Scan for the cell matching the given text and deliver its [x, y] coordinate at center. 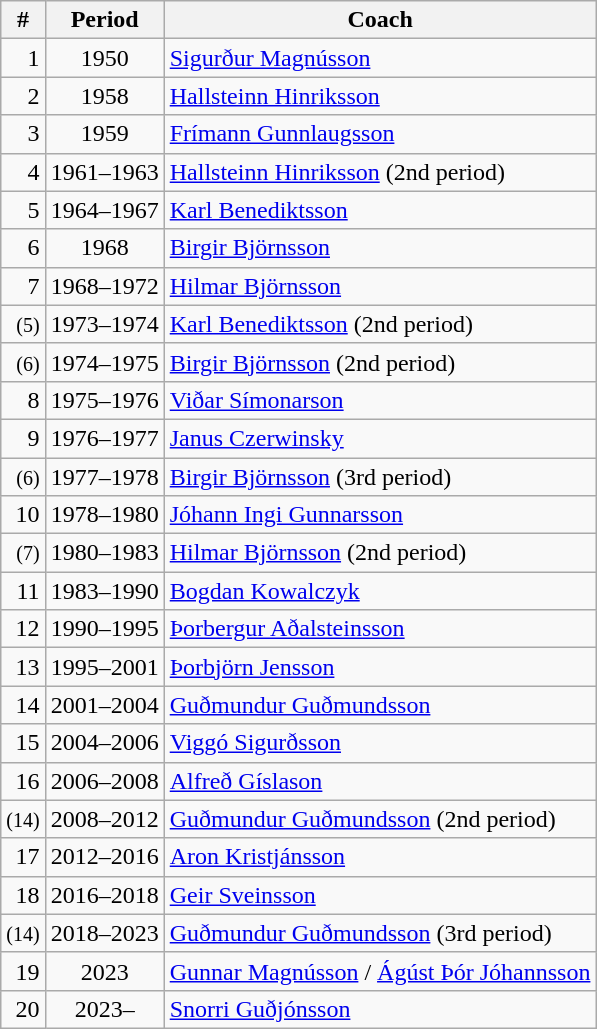
8 [23, 400]
Karl Benediktsson (2nd period) [380, 324]
Birgir Björnsson (3rd period) [380, 477]
1964–1967 [104, 210]
Þorbergur Aðalsteinsson [380, 629]
2012–2016 [104, 857]
13 [23, 667]
1995–2001 [104, 667]
1983–1990 [104, 591]
# [23, 20]
1974–1975 [104, 362]
Alfreð Gíslason [380, 781]
10 [23, 515]
19 [23, 971]
2004–2006 [104, 743]
11 [23, 591]
9 [23, 438]
Birgir Björnsson [380, 248]
1990–1995 [104, 629]
Hilmar Björnsson (2nd period) [380, 553]
1968–1972 [104, 286]
14 [23, 705]
7 [23, 286]
Jóhann Ingi Gunnarsson [380, 515]
6 [23, 248]
Aron Kristjánsson [380, 857]
1950 [104, 58]
2008–2012 [104, 819]
5 [23, 210]
Guðmundur Guðmundsson [380, 705]
1958 [104, 96]
Gunnar Magnússon / Ágúst Þór Jóhannsson [380, 971]
Bogdan Kowalczyk [380, 591]
17 [23, 857]
1968 [104, 248]
4 [23, 172]
Viðar Símonarson [380, 400]
Janus Czerwinsky [380, 438]
Hilmar Björnsson [380, 286]
1973–1974 [104, 324]
Birgir Björnsson (2nd period) [380, 362]
1959 [104, 134]
16 [23, 781]
Þorbjörn Jensson [380, 667]
1961–1963 [104, 172]
Karl Benediktsson [380, 210]
Coach [380, 20]
Period [104, 20]
Hallsteinn Hinriksson (2nd period) [380, 172]
15 [23, 743]
Hallsteinn Hinriksson [380, 96]
Geir Sveinsson [380, 895]
(7) [23, 553]
Sigurður Magnússon [380, 58]
2018–2023 [104, 933]
Guðmundur Guðmundsson (2nd period) [380, 819]
20 [23, 1009]
18 [23, 895]
2 [23, 96]
1978–1980 [104, 515]
3 [23, 134]
1976–1977 [104, 438]
Frímann Gunnlaugsson [380, 134]
1980–1983 [104, 553]
Viggó Sigurðsson [380, 743]
2016–2018 [104, 895]
Snorri Guðjónsson [380, 1009]
2023– [104, 1009]
2001–2004 [104, 705]
1 [23, 58]
1975–1976 [104, 400]
2023 [104, 971]
Guðmundur Guðmundsson (3rd period) [380, 933]
2006–2008 [104, 781]
(5) [23, 324]
1977–1978 [104, 477]
12 [23, 629]
